Search for the cell housing the specified text and yield its (X, Y) center coordinate. 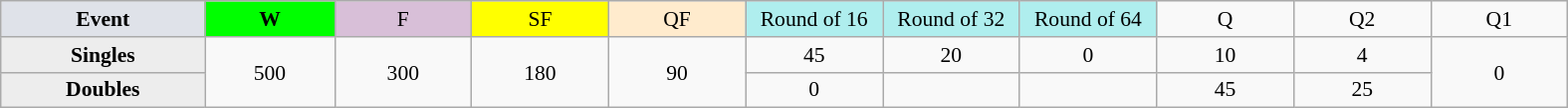
Singles (104, 55)
Event (104, 19)
W (270, 19)
500 (270, 72)
Round of 16 (814, 19)
Q (1226, 19)
20 (951, 55)
Doubles (104, 90)
180 (541, 72)
QF (677, 19)
90 (677, 72)
F (403, 19)
10 (1226, 55)
Q1 (1499, 19)
Round of 64 (1088, 19)
25 (1362, 90)
Q2 (1362, 19)
4 (1362, 55)
SF (541, 19)
300 (403, 72)
Round of 32 (951, 19)
